Identify which cell holds the provided text, then report its (X, Y) central coordinate. 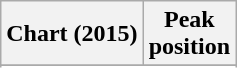
Peakposition (189, 34)
Chart (2015) (72, 34)
